Determine the (X, Y) coordinate at the center of the cell enclosing the given text.  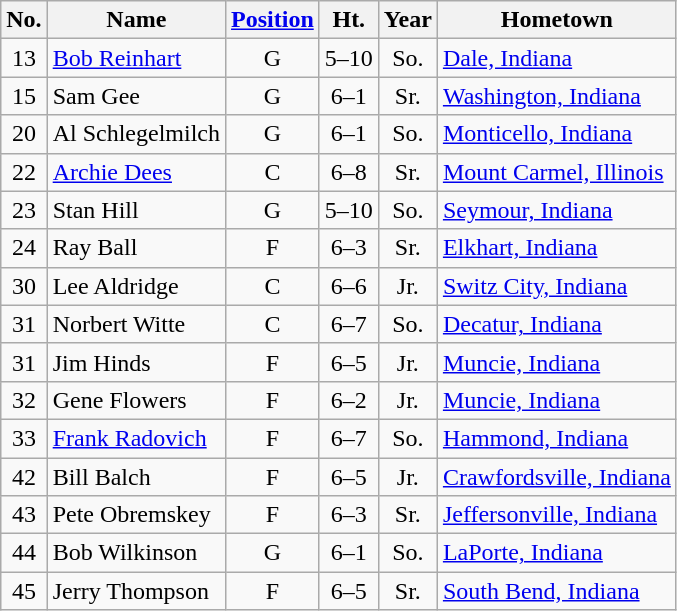
Gene Flowers (136, 400)
Decatur, Indiana (556, 324)
33 (24, 438)
Bill Balch (136, 477)
6–6 (348, 286)
Name (136, 20)
Position (273, 20)
Jerry Thompson (136, 591)
22 (24, 172)
Mount Carmel, Illinois (556, 172)
No. (24, 20)
Jim Hinds (136, 362)
13 (24, 58)
Year (408, 20)
LaPorte, Indiana (556, 553)
30 (24, 286)
23 (24, 210)
Stan Hill (136, 210)
Al Schlegelmilch (136, 134)
Crawfordsville, Indiana (556, 477)
Ray Ball (136, 248)
Hometown (556, 20)
32 (24, 400)
42 (24, 477)
45 (24, 591)
Dale, Indiana (556, 58)
Washington, Indiana (556, 96)
20 (24, 134)
South Bend, Indiana (556, 591)
Monticello, Indiana (556, 134)
Norbert Witte (136, 324)
Bob Reinhart (136, 58)
44 (24, 553)
Elkhart, Indiana (556, 248)
Lee Aldridge (136, 286)
6–8 (348, 172)
15 (24, 96)
Bob Wilkinson (136, 553)
Ht. (348, 20)
24 (24, 248)
Pete Obremskey (136, 515)
Archie Dees (136, 172)
Sam Gee (136, 96)
43 (24, 515)
Jeffersonville, Indiana (556, 515)
Frank Radovich (136, 438)
6–2 (348, 400)
Switz City, Indiana (556, 286)
Seymour, Indiana (556, 210)
Hammond, Indiana (556, 438)
